For the text-containing cell, return its midpoint in [x, y] coordinate format. 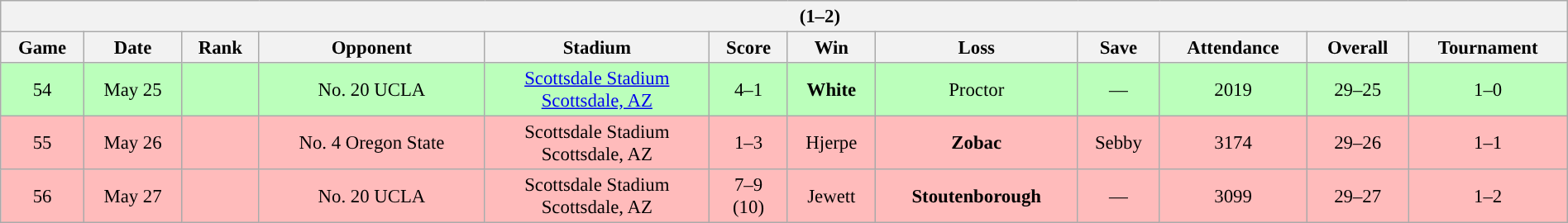
May 26 [132, 144]
29–26 [1358, 144]
Proctor [976, 89]
1–3 [748, 144]
3174 [1233, 144]
Opponent [372, 47]
Save [1118, 47]
No. 4 Oregon State [372, 144]
Game [43, 47]
54 [43, 89]
Tournament [1488, 47]
Attendance [1233, 47]
Rank [220, 47]
1–0 [1488, 89]
Hjerpe [831, 144]
7–9 (10) [748, 197]
Sebby [1118, 144]
2019 [1233, 89]
White [831, 89]
Score [748, 47]
1–2 [1488, 197]
Win [831, 47]
Loss [976, 47]
4–1 [748, 89]
55 [43, 144]
May 25 [132, 89]
Zobac [976, 144]
Jewett [831, 197]
1–1 [1488, 144]
29–27 [1358, 197]
Date [132, 47]
56 [43, 197]
3099 [1233, 197]
May 27 [132, 197]
29–25 [1358, 89]
Stadium [597, 47]
(1–2) [784, 17]
Stoutenborough [976, 197]
Overall [1358, 47]
